Provide the [X, Y] coordinate of the cell's center where the given text is located.  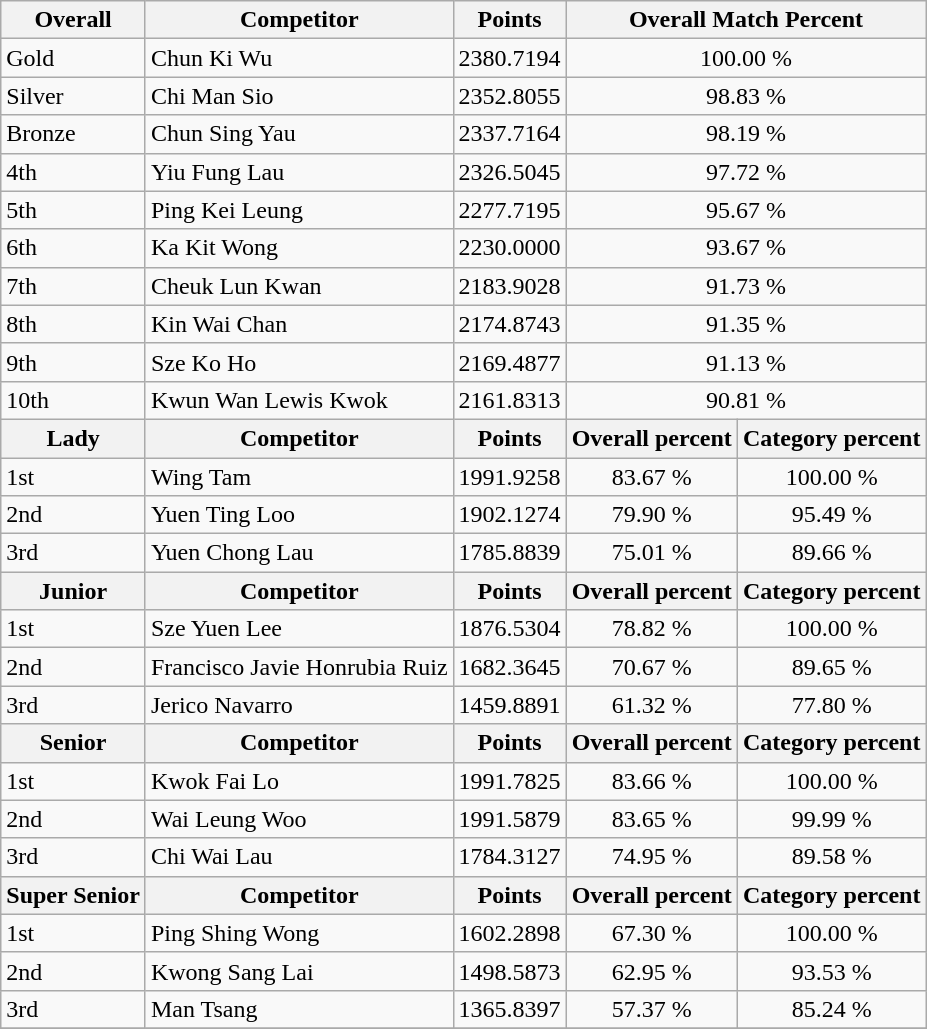
6th [74, 248]
79.90 % [652, 515]
83.66 % [652, 781]
Ka Kit Wong [299, 248]
78.82 % [652, 629]
9th [74, 362]
1991.9258 [510, 477]
85.24 % [832, 1009]
74.95 % [652, 857]
90.81 % [746, 400]
1682.3645 [510, 667]
2161.8313 [510, 400]
77.80 % [832, 705]
Yiu Fung Lau [299, 172]
Yuen Ting Loo [299, 515]
62.95 % [652, 971]
Bronze [74, 134]
89.58 % [832, 857]
Chun Ki Wu [299, 58]
1784.3127 [510, 857]
89.66 % [832, 553]
83.65 % [652, 819]
8th [74, 324]
Overall Match Percent [746, 20]
93.53 % [832, 971]
1991.5879 [510, 819]
98.83 % [746, 96]
Ping Kei Leung [299, 210]
97.72 % [746, 172]
10th [74, 400]
Silver [74, 96]
4th [74, 172]
89.65 % [832, 667]
Kwun Wan Lewis Kwok [299, 400]
Wai Leung Woo [299, 819]
95.49 % [832, 515]
1876.5304 [510, 629]
Kwong Sang Lai [299, 971]
7th [74, 286]
91.35 % [746, 324]
2380.7194 [510, 58]
Cheuk Lun Kwan [299, 286]
Yuen Chong Lau [299, 553]
Francisco Javie Honrubia Ruiz [299, 667]
Super Senior [74, 895]
2183.9028 [510, 286]
98.19 % [746, 134]
1785.8839 [510, 553]
83.67 % [652, 477]
57.37 % [652, 1009]
2169.4877 [510, 362]
70.67 % [652, 667]
Gold [74, 58]
5th [74, 210]
1902.1274 [510, 515]
Kwok Fai Lo [299, 781]
67.30 % [652, 933]
2277.7195 [510, 210]
1602.2898 [510, 933]
2174.8743 [510, 324]
2352.8055 [510, 96]
Wing Tam [299, 477]
1498.5873 [510, 971]
Senior [74, 743]
Sze Ko Ho [299, 362]
1459.8891 [510, 705]
2326.5045 [510, 172]
93.67 % [746, 248]
Lady [74, 438]
Chi Wai Lau [299, 857]
1365.8397 [510, 1009]
Jerico Navarro [299, 705]
95.67 % [746, 210]
1991.7825 [510, 781]
75.01 % [652, 553]
Overall [74, 20]
Ping Shing Wong [299, 933]
2337.7164 [510, 134]
2230.0000 [510, 248]
99.99 % [832, 819]
Chi Man Sio [299, 96]
61.32 % [652, 705]
Man Tsang [299, 1009]
91.13 % [746, 362]
Junior [74, 591]
Sze Yuen Lee [299, 629]
Kin Wai Chan [299, 324]
Chun Sing Yau [299, 134]
91.73 % [746, 286]
